Search for the cell housing the specified text and yield its [X, Y] center coordinate. 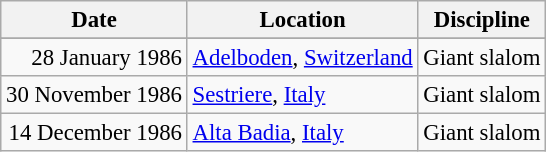
28 January 1986 [94, 58]
Adelboden, Switzerland [302, 58]
30 November 1986 [94, 95]
Sestriere, Italy [302, 95]
Discipline [482, 20]
Location [302, 20]
Date [94, 20]
Alta Badia, Italy [302, 133]
14 December 1986 [94, 133]
